Scan for the cell matching the given text and deliver its (x, y) coordinate at center. 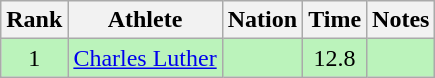
Athlete (145, 20)
1 (34, 58)
12.8 (335, 58)
Notes (401, 20)
Charles Luther (145, 58)
Rank (34, 20)
Time (335, 20)
Nation (262, 20)
